Find where the given text appears and provide that cell's center as (X, Y) coordinate. 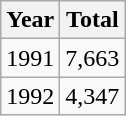
1991 (30, 58)
4,347 (92, 96)
7,663 (92, 58)
1992 (30, 96)
Total (92, 20)
Year (30, 20)
